Output the [X, Y] coordinate of the center of the cell containing the given text.  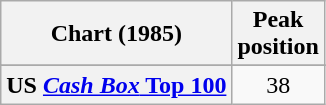
38 [278, 85]
Peakposition [278, 34]
Chart (1985) [116, 34]
US Cash Box Top 100 [116, 85]
